Return the [X, Y] coordinate for the center point of the cell that contains the specified text.  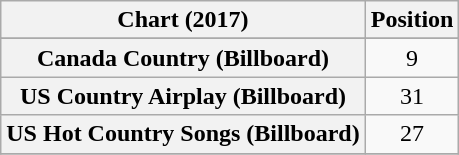
US Hot Country Songs (Billboard) [183, 134]
Chart (2017) [183, 20]
27 [412, 134]
9 [412, 58]
31 [412, 96]
US Country Airplay (Billboard) [183, 96]
Canada Country (Billboard) [183, 58]
Position [412, 20]
